Output the (x, y) coordinate of the center of the cell containing the given text.  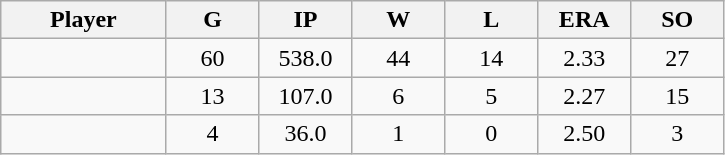
27 (678, 58)
36.0 (306, 134)
60 (212, 58)
SO (678, 20)
3 (678, 134)
W (398, 20)
1 (398, 134)
14 (492, 58)
IP (306, 20)
2.50 (584, 134)
44 (398, 58)
2.27 (584, 96)
G (212, 20)
2.33 (584, 58)
538.0 (306, 58)
Player (84, 20)
L (492, 20)
15 (678, 96)
5 (492, 96)
107.0 (306, 96)
0 (492, 134)
13 (212, 96)
6 (398, 96)
ERA (584, 20)
4 (212, 134)
